Detect which cell encompasses the target text, then output its (X, Y) center coordinate. 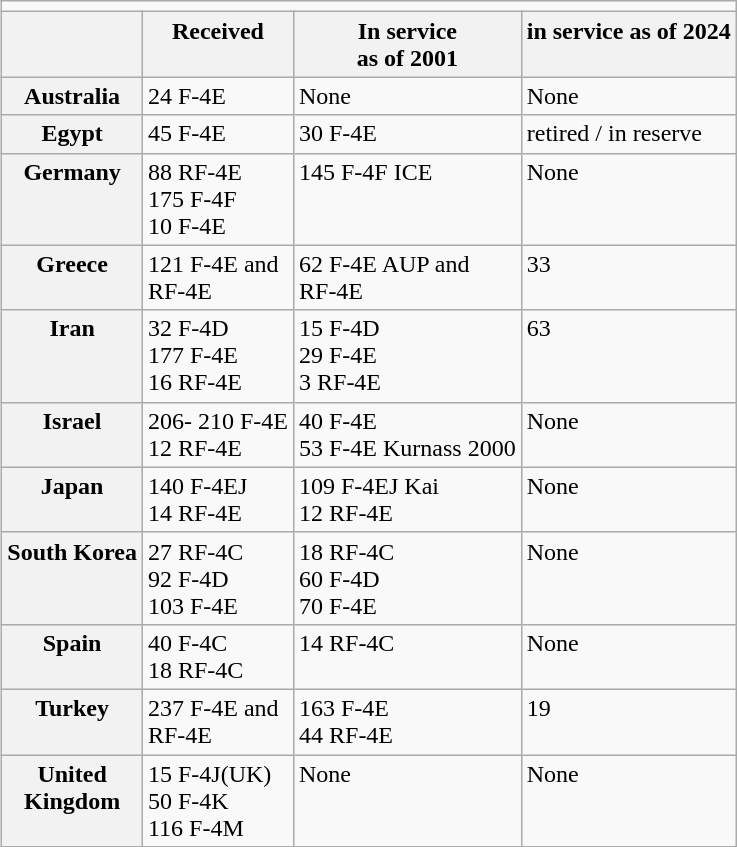
237 F-4E and RF-4E (218, 722)
121 F-4E and RF-4E (218, 278)
South Korea (72, 578)
Turkey (72, 722)
15 F-4D29 F-4E3 RF-4E (407, 356)
In service as of 2001 (407, 44)
206- 210 F-4E12 RF-4E (218, 434)
14 RF-4C (407, 656)
Australia (72, 96)
Israel (72, 434)
Received (218, 44)
United Kingdom (72, 800)
Greece (72, 278)
88 RF-4E175 F-4F10 F-4E (218, 199)
15 F-4J(UK)50 F-4K116 F-4M (218, 800)
24 F-4E (218, 96)
retired / in reserve (628, 134)
30 F-4E (407, 134)
40 F-4C18 RF-4C (218, 656)
40 F-4E53 F-4E Kurnass 2000 (407, 434)
Japan (72, 500)
Germany (72, 199)
109 F-4EJ Kai12 RF-4E (407, 500)
Egypt (72, 134)
63 (628, 356)
140 F-4EJ14 RF-4E (218, 500)
62 F-4E AUP and RF-4E (407, 278)
18 RF-4C60 F-4D70 F-4E (407, 578)
Spain (72, 656)
145 F-4F ICE (407, 199)
45 F-4E (218, 134)
27 RF-4C92 F-4D103 F-4E (218, 578)
19 (628, 722)
Iran (72, 356)
163 F-4E 44 RF-4E (407, 722)
in service as of 2024 (628, 44)
32 F-4D177 F-4E16 RF-4E (218, 356)
33 (628, 278)
